Pinpoint the cell where the given text exists, returning its [x, y] midpoint coordinate. 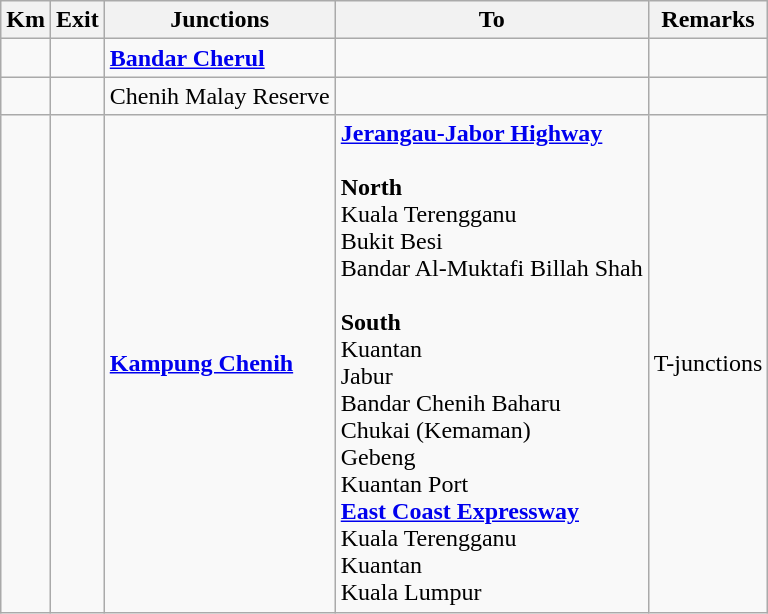
T-junctions [708, 364]
Chenih Malay Reserve [220, 96]
Remarks [708, 20]
Bandar Cherul [220, 58]
Exit [77, 20]
To [492, 20]
Km [26, 20]
Kampung Chenih [220, 364]
Junctions [220, 20]
